Extract the (x, y) coordinate from the center of the cell holding the provided text.  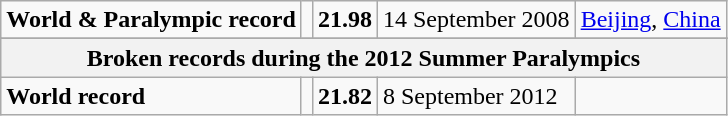
World & Paralympic record (152, 20)
8 September 2012 (476, 96)
World record (152, 96)
14 September 2008 (476, 20)
21.82 (344, 96)
Beijing, China (650, 20)
21.98 (344, 20)
Broken records during the 2012 Summer Paralympics (364, 58)
